Output the (x, y) coordinate of the center of the cell containing the given text.  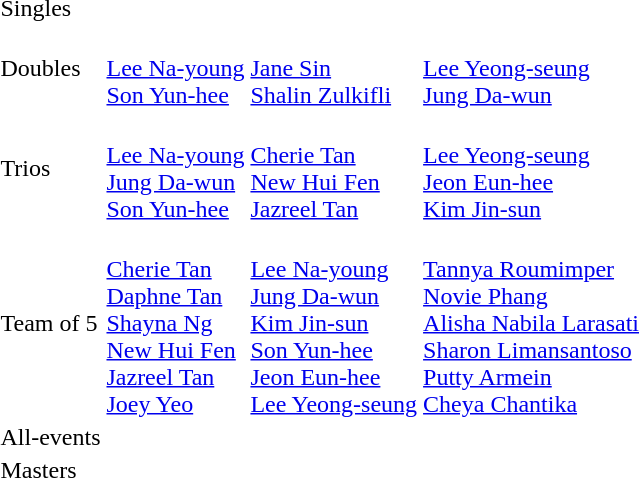
Lee Na-youngJung Da-wunSon Yun-hee (176, 168)
Cherie TanDaphne TanShayna NgNew Hui FenJazreel TanJoey Yeo (176, 323)
Cherie TanNew Hui FenJazreel Tan (334, 168)
Lee Na-youngJung Da-wunKim Jin-sunSon Yun-heeJeon Eun-heeLee Yeong-seung (334, 323)
Jane SinShalin Zulkifli (334, 68)
Lee Na-youngSon Yun-hee (176, 68)
